Output the (X, Y) coordinate of the center of the cell containing the given text.  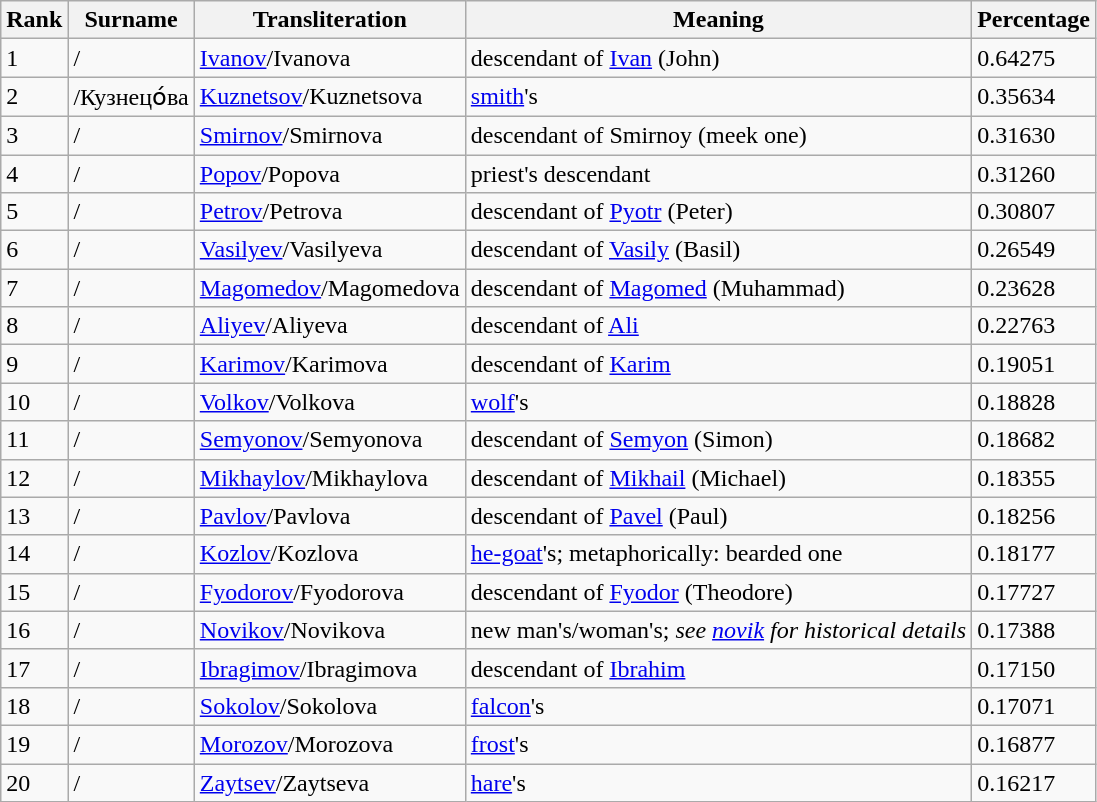
descendant of Smirnoy (meek one) (718, 135)
0.22763 (1034, 326)
11 (34, 440)
1 (34, 58)
0.17388 (1034, 630)
Pavlov/Pavlova (330, 516)
0.30807 (1034, 212)
0.18682 (1034, 440)
7 (34, 288)
Aliyev/Aliyeva (330, 326)
9 (34, 364)
0.23628 (1034, 288)
descendant of Ivan (John) (718, 58)
Ivanov/Ivanova (330, 58)
0.17150 (1034, 668)
Smirnov/Smirnova (330, 135)
0.18256 (1034, 516)
falcon's (718, 706)
0.26549 (1034, 250)
Kuznetsov/Kuznetsova (330, 97)
16 (34, 630)
descendant of Magomed (Muhammad) (718, 288)
8 (34, 326)
Fyodorov/Fyodorova (330, 592)
6 (34, 250)
Rank (34, 20)
/Кузнецо́ва (131, 97)
Kozlov/Kozlova (330, 554)
0.16217 (1034, 783)
Mikhaylov/Mikhaylova (330, 478)
Petrov/Petrova (330, 212)
0.18355 (1034, 478)
priest's descendant (718, 173)
14 (34, 554)
Ibragimov/Ibragimova (330, 668)
0.19051 (1034, 364)
Percentage (1034, 20)
20 (34, 783)
descendant of Ibrahim (718, 668)
19 (34, 744)
12 (34, 478)
0.31630 (1034, 135)
descendant of Ali (718, 326)
10 (34, 402)
18 (34, 706)
Popov/Popova (330, 173)
Meaning (718, 20)
0.17071 (1034, 706)
Sokolov/Sokolova (330, 706)
Zaytsev/Zaytseva (330, 783)
17 (34, 668)
wolf's (718, 402)
Transliteration (330, 20)
5 (34, 212)
Semyonov/Semyonova (330, 440)
0.18177 (1034, 554)
hare's (718, 783)
descendant of Karim (718, 364)
13 (34, 516)
3 (34, 135)
0.18828 (1034, 402)
Volkov/Volkova (330, 402)
0.17727 (1034, 592)
0.31260 (1034, 173)
new man's/woman's; see novik for historical details (718, 630)
0.64275 (1034, 58)
smith's (718, 97)
descendant of Pyotr (Peter) (718, 212)
descendant of Vasily (Basil) (718, 250)
Surname (131, 20)
Vasilyev/Vasilyeva (330, 250)
descendant of Mikhail (Michael) (718, 478)
descendant of Pavel (Paul) (718, 516)
15 (34, 592)
Karimov/Karimova (330, 364)
2 (34, 97)
4 (34, 173)
he-goat's; metaphorically: bearded one (718, 554)
frost's (718, 744)
Morozov/Morozova (330, 744)
0.16877 (1034, 744)
descendant of Fyodor (Theodore) (718, 592)
descendant of Semyon (Simon) (718, 440)
Magomedov/Magomedova (330, 288)
0.35634 (1034, 97)
Novikov/Novikova (330, 630)
